Determine the [X, Y] coordinate at the center of the cell enclosing the given text.  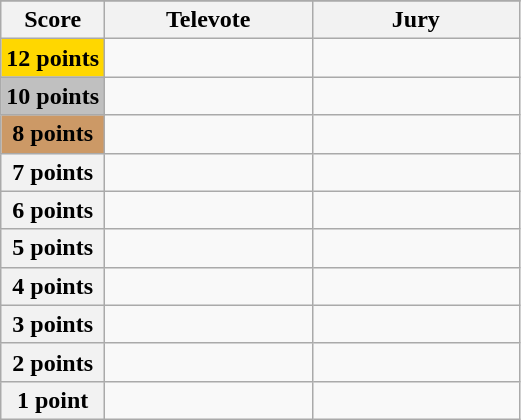
Jury [416, 20]
7 points [53, 172]
8 points [53, 134]
Televote [209, 20]
3 points [53, 324]
2 points [53, 362]
6 points [53, 210]
5 points [53, 248]
4 points [53, 286]
Score [53, 20]
12 points [53, 58]
10 points [53, 96]
1 point [53, 400]
